Determine the [x, y] coordinate at the center of the cell enclosing the given text.  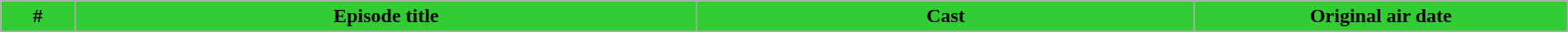
Episode title [386, 16]
Cast [946, 16]
Original air date [1381, 16]
# [38, 16]
